Return the (x, y) coordinate for the center point of the cell that contains the specified text.  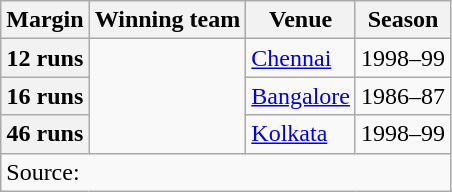
Bangalore (301, 96)
Margin (45, 20)
12 runs (45, 58)
46 runs (45, 134)
Chennai (301, 58)
Source: (226, 172)
16 runs (45, 96)
Season (402, 20)
1986–87 (402, 96)
Winning team (168, 20)
Kolkata (301, 134)
Venue (301, 20)
